Scan for the cell matching the given text and deliver its (x, y) coordinate at center. 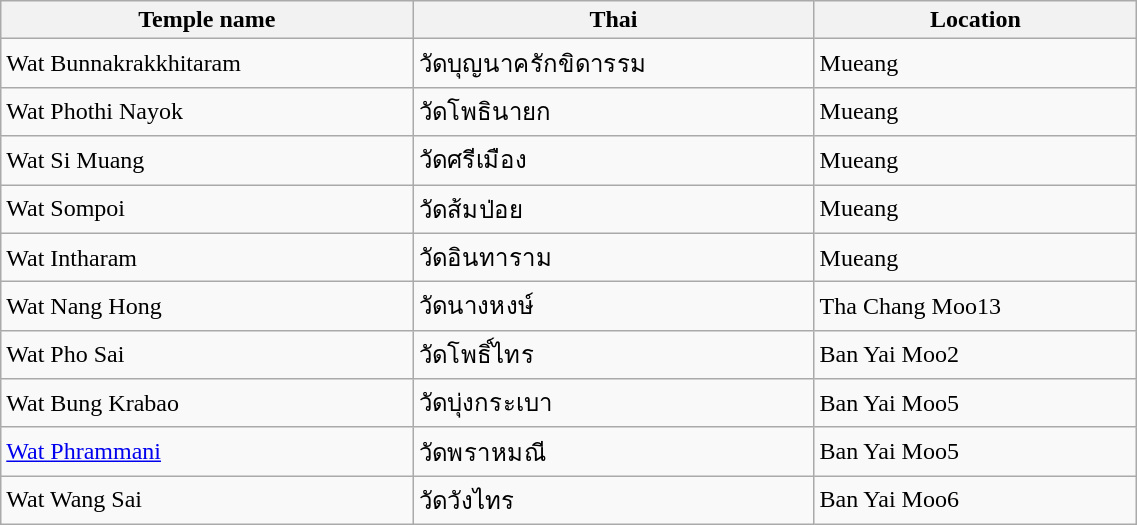
Wat Wang Sai (207, 500)
Ban Yai Moo6 (976, 500)
วัดบุญนาครักขิดารรม (614, 64)
วัดนางหงษ์ (614, 306)
Wat Nang Hong (207, 306)
วัดวังไทร (614, 500)
Wat Sompoi (207, 208)
Wat Bung Krabao (207, 404)
วัดพราหมณี (614, 452)
วัดส้มป่อย (614, 208)
วัดบุ่งกระเบา (614, 404)
Temple name (207, 20)
Wat Phrammani (207, 452)
Wat Intharam (207, 258)
Ban Yai Moo2 (976, 354)
Wat Phothi Nayok (207, 112)
วัดศรีเมือง (614, 160)
วัดอินทาราม (614, 258)
Wat Bunnakrakkhitaram (207, 64)
Wat Pho Sai (207, 354)
วัดโพธิ์ไทร (614, 354)
Location (976, 20)
Wat Si Muang (207, 160)
วัดโพธินายก (614, 112)
Tha Chang Moo13 (976, 306)
Thai (614, 20)
